Identify which cell holds the provided text, then report its (X, Y) central coordinate. 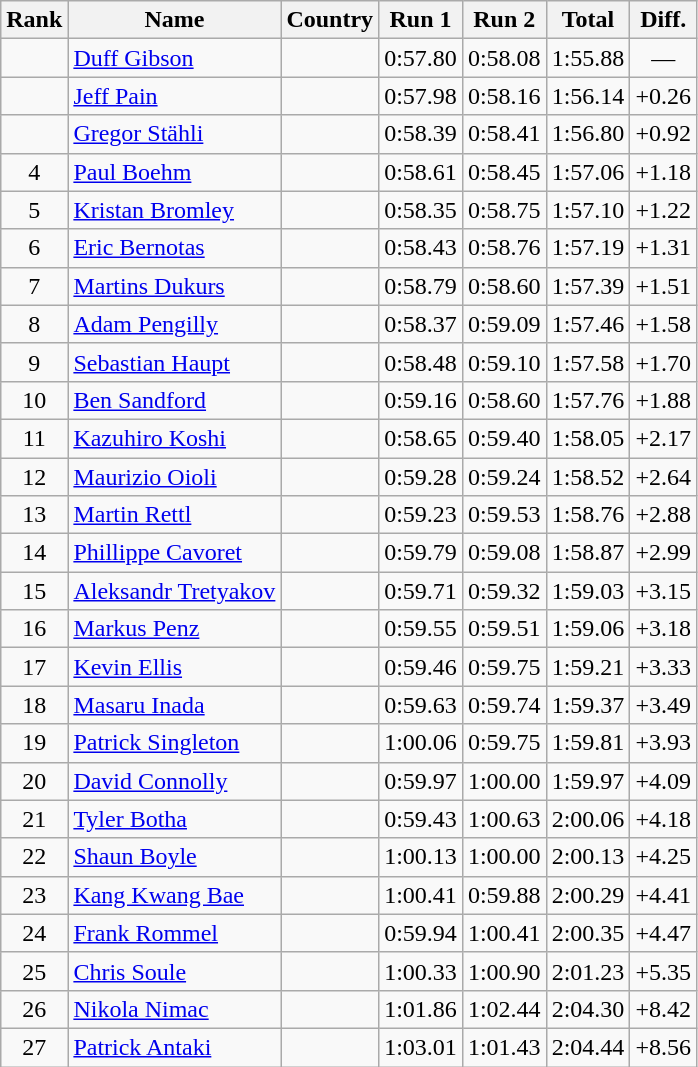
1:59.37 (588, 705)
7 (34, 286)
15 (34, 591)
Patrick Singleton (174, 743)
0:59.28 (421, 477)
Aleksandr Tretyakov (174, 591)
1:00.06 (421, 743)
0:59.09 (504, 324)
22 (34, 857)
0:58.37 (421, 324)
1:58.52 (588, 477)
0:59.24 (504, 477)
0:59.88 (504, 895)
0:58.75 (504, 210)
Gregor Stähli (174, 134)
0:58.41 (504, 134)
+1.18 (664, 172)
2:00.35 (588, 933)
Kazuhiro Koshi (174, 438)
+8.56 (664, 1047)
0:59.32 (504, 591)
0:58.08 (504, 58)
2:04.30 (588, 1009)
Masaru Inada (174, 705)
11 (34, 438)
0:58.16 (504, 96)
0:59.63 (421, 705)
+3.93 (664, 743)
1:00.13 (421, 857)
+3.49 (664, 705)
0:59.94 (421, 933)
1:59.06 (588, 629)
0:59.08 (504, 553)
10 (34, 400)
Martin Rettl (174, 515)
18 (34, 705)
1:58.87 (588, 553)
0:58.39 (421, 134)
0:59.51 (504, 629)
24 (34, 933)
Chris Soule (174, 971)
2:00.06 (588, 819)
1:01.86 (421, 1009)
0:58.45 (504, 172)
21 (34, 819)
+1.70 (664, 362)
0:59.10 (504, 362)
2:04.44 (588, 1047)
Patrick Antaki (174, 1047)
Name (174, 20)
Shaun Boyle (174, 857)
19 (34, 743)
0:59.53 (504, 515)
1:57.06 (588, 172)
+4.25 (664, 857)
Tyler Botha (174, 819)
+0.26 (664, 96)
1:57.19 (588, 248)
+3.33 (664, 667)
— (664, 58)
0:58.65 (421, 438)
+1.51 (664, 286)
Sebastian Haupt (174, 362)
4 (34, 172)
1:58.05 (588, 438)
8 (34, 324)
Frank Rommel (174, 933)
1:57.39 (588, 286)
0:58.76 (504, 248)
1:00.33 (421, 971)
+4.47 (664, 933)
Maurizio Oioli (174, 477)
23 (34, 895)
Paul Boehm (174, 172)
1:00.90 (504, 971)
1:56.80 (588, 134)
13 (34, 515)
6 (34, 248)
1:59.21 (588, 667)
+2.17 (664, 438)
2:00.13 (588, 857)
Total (588, 20)
Martins Dukurs (174, 286)
+4.18 (664, 819)
+1.58 (664, 324)
1:57.46 (588, 324)
Kristan Bromley (174, 210)
16 (34, 629)
20 (34, 781)
1:57.58 (588, 362)
Ben Sandford (174, 400)
26 (34, 1009)
David Connolly (174, 781)
0:59.40 (504, 438)
+5.35 (664, 971)
Duff Gibson (174, 58)
+1.88 (664, 400)
Adam Pengilly (174, 324)
0:59.55 (421, 629)
0:59.16 (421, 400)
Run 2 (504, 20)
0:59.79 (421, 553)
12 (34, 477)
5 (34, 210)
Jeff Pain (174, 96)
Eric Bernotas (174, 248)
1:57.76 (588, 400)
1:57.10 (588, 210)
1:01.43 (504, 1047)
Country (330, 20)
25 (34, 971)
0:58.43 (421, 248)
Run 1 (421, 20)
Markus Penz (174, 629)
0:59.97 (421, 781)
14 (34, 553)
0:59.43 (421, 819)
Kevin Ellis (174, 667)
Phillippe Cavoret (174, 553)
0:59.46 (421, 667)
+2.99 (664, 553)
+1.31 (664, 248)
+2.64 (664, 477)
1:59.81 (588, 743)
Rank (34, 20)
2:01.23 (588, 971)
0:59.23 (421, 515)
1:02.44 (504, 1009)
+3.18 (664, 629)
1:55.88 (588, 58)
Nikola Nimac (174, 1009)
1:00.63 (504, 819)
0:57.80 (421, 58)
1:03.01 (421, 1047)
1:59.03 (588, 591)
0:58.79 (421, 286)
+8.42 (664, 1009)
Kang Kwang Bae (174, 895)
+3.15 (664, 591)
+1.22 (664, 210)
2:00.29 (588, 895)
1:59.97 (588, 781)
Diff. (664, 20)
1:56.14 (588, 96)
+4.41 (664, 895)
+2.88 (664, 515)
1:58.76 (588, 515)
+0.92 (664, 134)
27 (34, 1047)
0:57.98 (421, 96)
0:59.74 (504, 705)
0:58.35 (421, 210)
0:58.48 (421, 362)
17 (34, 667)
9 (34, 362)
0:58.61 (421, 172)
+4.09 (664, 781)
0:59.71 (421, 591)
